For the text-containing cell, return its midpoint in [X, Y] coordinate format. 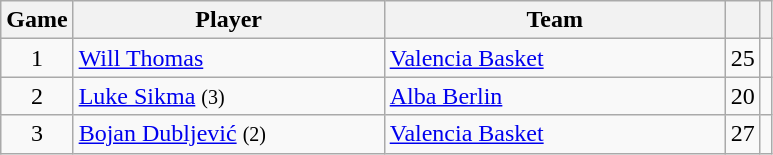
Team [554, 20]
Luke Sikma (3) [228, 96]
20 [742, 96]
Bojan Dubljević (2) [228, 134]
3 [37, 134]
Player [228, 20]
25 [742, 58]
27 [742, 134]
Game [37, 20]
Alba Berlin [554, 96]
Will Thomas [228, 58]
1 [37, 58]
2 [37, 96]
